Identify which cell holds the provided text, then report its [X, Y] central coordinate. 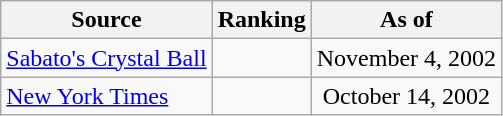
October 14, 2002 [406, 96]
November 4, 2002 [406, 58]
As of [406, 20]
Sabato's Crystal Ball [106, 58]
Source [106, 20]
New York Times [106, 96]
Ranking [262, 20]
